Identify which cell holds the provided text, then report its (X, Y) central coordinate. 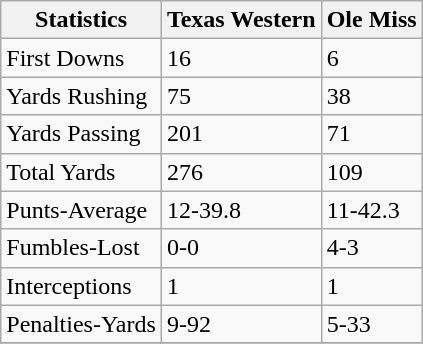
16 (241, 58)
6 (372, 58)
75 (241, 96)
12-39.8 (241, 210)
Total Yards (82, 172)
71 (372, 134)
109 (372, 172)
Punts-Average (82, 210)
Interceptions (82, 286)
0-0 (241, 248)
Fumbles-Lost (82, 248)
201 (241, 134)
Statistics (82, 20)
38 (372, 96)
4-3 (372, 248)
Yards Passing (82, 134)
Penalties-Yards (82, 324)
Texas Western (241, 20)
Ole Miss (372, 20)
9-92 (241, 324)
First Downs (82, 58)
Yards Rushing (82, 96)
11-42.3 (372, 210)
5-33 (372, 324)
276 (241, 172)
